For the text-containing cell, return its midpoint in [x, y] coordinate format. 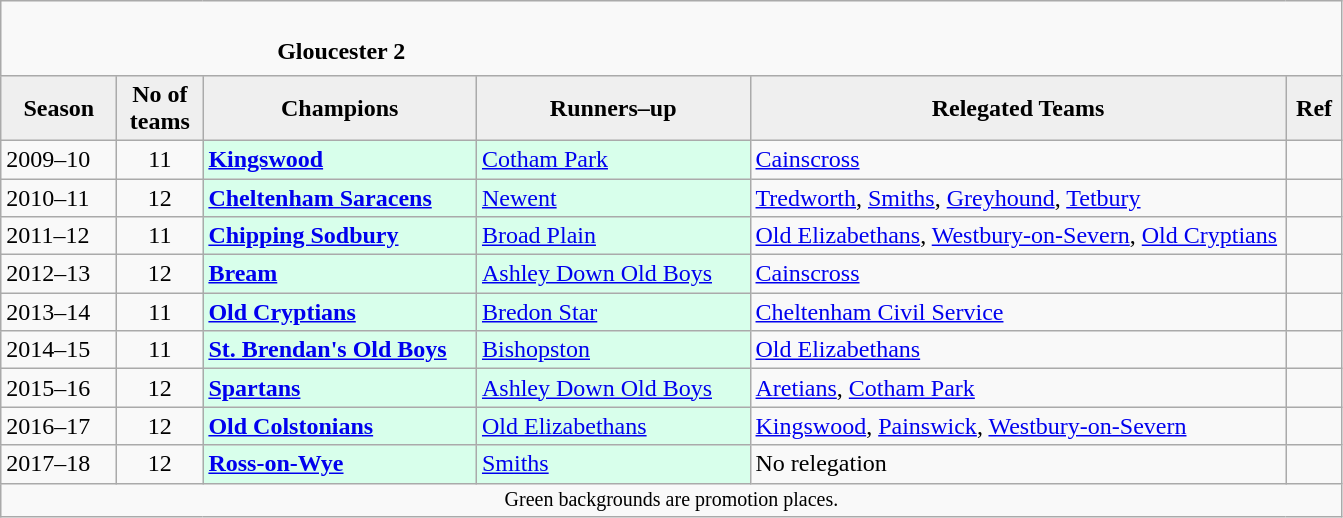
2011–12 [59, 236]
2013–14 [59, 312]
Spartans [340, 388]
Bishopston [613, 350]
Smiths [613, 464]
No relegation [1018, 464]
Chipping Sodbury [340, 236]
No of teams [160, 108]
Relegated Teams [1018, 108]
2017–18 [59, 464]
Ross-on-Wye [340, 464]
Runners–up [613, 108]
2014–15 [59, 350]
Tredworth, Smiths, Greyhound, Tetbury [1018, 197]
Green backgrounds are promotion places. [672, 500]
Cheltenham Saracens [340, 197]
Old Colstonians [340, 426]
Cheltenham Civil Service [1018, 312]
Champions [340, 108]
2010–11 [59, 197]
2015–16 [59, 388]
2016–17 [59, 426]
Season [59, 108]
Old Cryptians [340, 312]
Kingswood [340, 159]
Broad Plain [613, 236]
Cotham Park [613, 159]
Newent [613, 197]
Aretians, Cotham Park [1018, 388]
Ref [1314, 108]
Bream [340, 274]
Bredon Star [613, 312]
Old Elizabethans, Westbury-on-Severn, Old Cryptians [1018, 236]
2012–13 [59, 274]
2009–10 [59, 159]
Kingswood, Painswick, Westbury-on-Severn [1018, 426]
St. Brendan's Old Boys [340, 350]
